Pinpoint the cell where the given text exists, returning its (X, Y) midpoint coordinate. 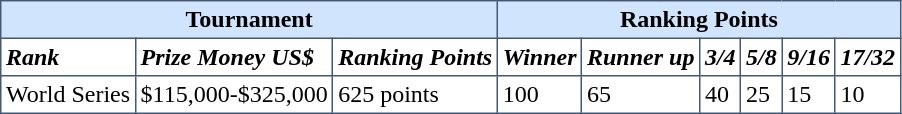
Prize Money US$ (234, 57)
3/4 (720, 57)
World Series (68, 95)
Rank (68, 57)
10 (868, 95)
625 points (416, 95)
Tournament (250, 20)
17/32 (868, 57)
$115,000-$325,000 (234, 95)
65 (641, 95)
25 (762, 95)
Runner up (641, 57)
5/8 (762, 57)
Winner (539, 57)
9/16 (808, 57)
15 (808, 95)
100 (539, 95)
40 (720, 95)
